Capture the cell that displays the provided text and extract its (X, Y) central coordinate. 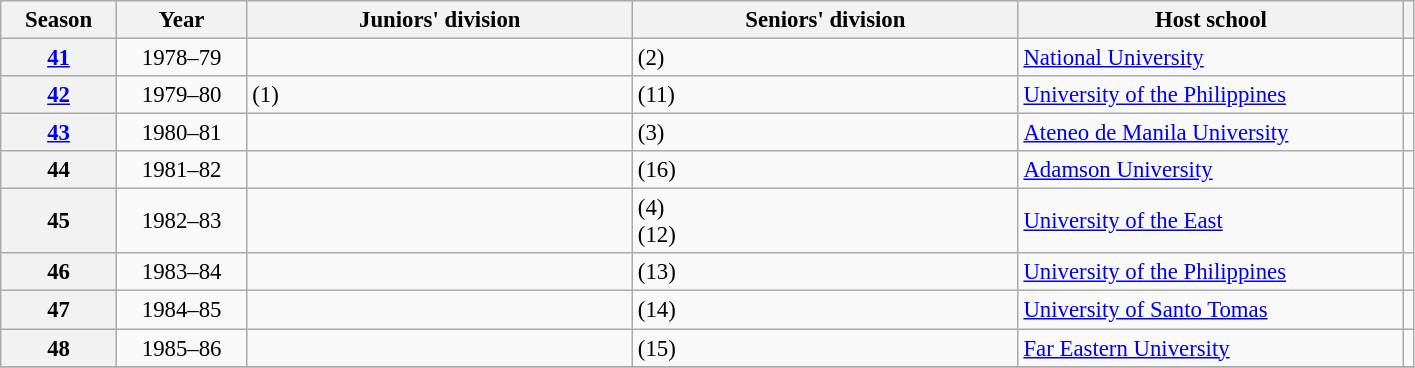
41 (59, 58)
(14) (826, 310)
1981–82 (182, 170)
(3) (826, 133)
47 (59, 310)
1980–81 (182, 133)
1985–86 (182, 348)
University of Santo Tomas (1211, 310)
44 (59, 170)
1984–85 (182, 310)
Host school (1211, 20)
Adamson University (1211, 170)
Year (182, 20)
Ateneo de Manila University (1211, 133)
1982–83 (182, 222)
(2) (826, 58)
1979–80 (182, 95)
45 (59, 222)
(16) (826, 170)
Season (59, 20)
(11) (826, 95)
48 (59, 348)
(4) (12) (826, 222)
43 (59, 133)
(1) (440, 95)
University of the East (1211, 222)
1978–79 (182, 58)
Seniors' division (826, 20)
42 (59, 95)
1983–84 (182, 273)
National University (1211, 58)
(13) (826, 273)
Juniors' division (440, 20)
46 (59, 273)
Far Eastern University (1211, 348)
(15) (826, 348)
